Identify which cell holds the provided text, then report its (x, y) central coordinate. 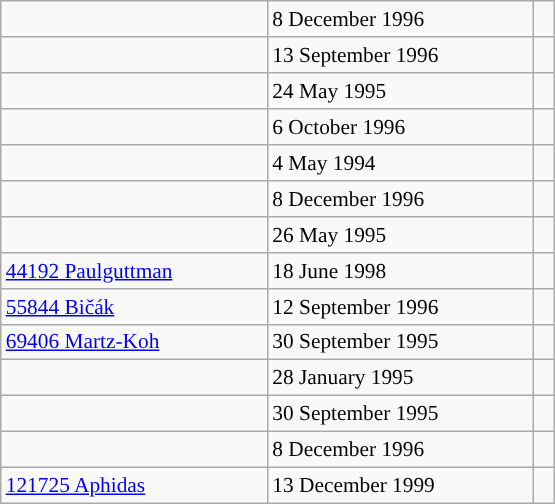
44192 Paulguttman (134, 270)
121725 Aphidas (134, 486)
69406 Martz-Koh (134, 342)
55844 Bičák (134, 306)
28 January 1995 (400, 378)
6 October 1996 (400, 127)
26 May 1995 (400, 234)
12 September 1996 (400, 306)
18 June 1998 (400, 270)
13 December 1999 (400, 486)
13 September 1996 (400, 55)
4 May 1994 (400, 163)
24 May 1995 (400, 91)
